Search for the cell housing the specified text and yield its [X, Y] center coordinate. 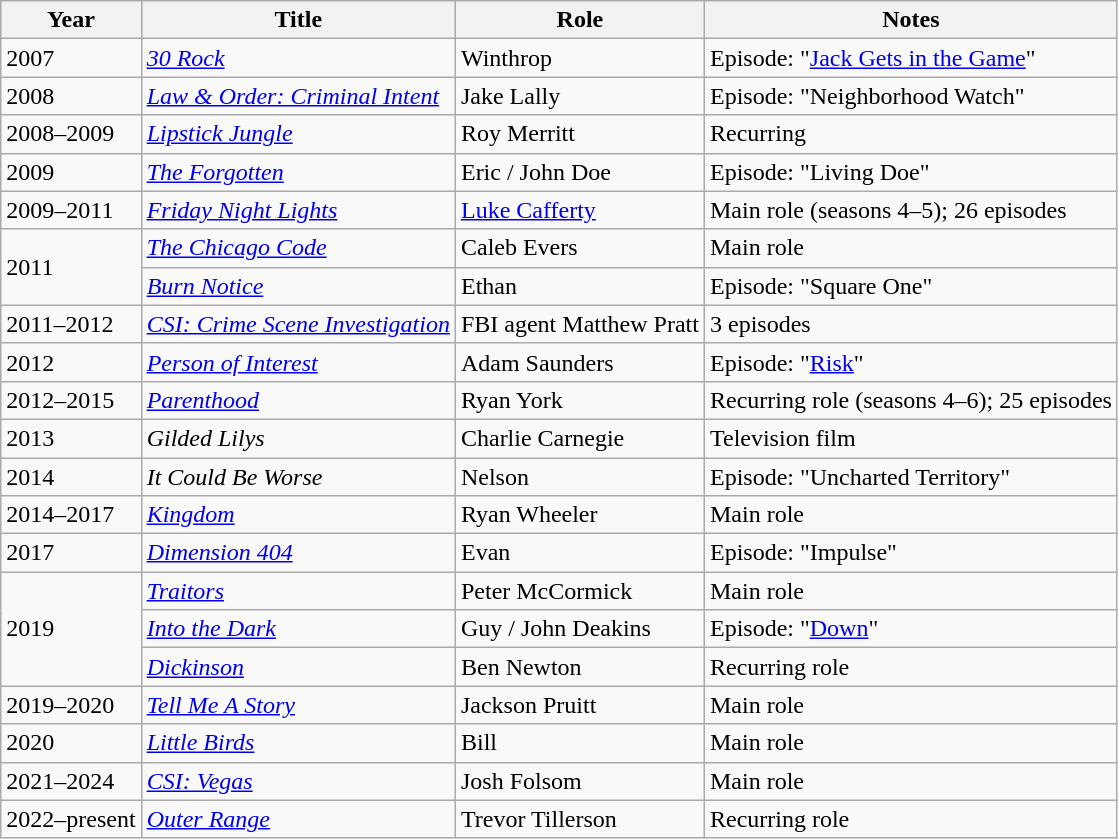
Trevor Tillerson [580, 819]
2013 [71, 438]
Luke Cafferty [580, 210]
Television film [910, 438]
2008–2009 [71, 134]
Role [580, 20]
Guy / John Deakins [580, 629]
2017 [71, 553]
The Chicago Code [298, 248]
It Could Be Worse [298, 477]
2019–2020 [71, 705]
Outer Range [298, 819]
Evan [580, 553]
Nelson [580, 477]
Dickinson [298, 667]
Episode: "Risk" [910, 362]
3 episodes [910, 324]
Dimension 404 [298, 553]
Ethan [580, 286]
Episode: "Uncharted Territory" [910, 477]
Recurring [910, 134]
Parenthood [298, 400]
Burn Notice [298, 286]
2008 [71, 96]
Lipstick Jungle [298, 134]
Jackson Pruitt [580, 705]
2012–2015 [71, 400]
2011 [71, 267]
Recurring role (seasons 4–6); 25 episodes [910, 400]
2011–2012 [71, 324]
Episode: "Square One" [910, 286]
Eric / John Doe [580, 172]
Law & Order: Criminal Intent [298, 96]
2021–2024 [71, 781]
Into the Dark [298, 629]
Ryan Wheeler [580, 515]
The Forgotten [298, 172]
2009 [71, 172]
Episode: "Jack Gets in the Game" [910, 58]
Kingdom [298, 515]
2014 [71, 477]
Episode: "Neighborhood Watch" [910, 96]
Ryan York [580, 400]
Episode: "Down" [910, 629]
Ben Newton [580, 667]
Little Birds [298, 743]
Episode: "Living Doe" [910, 172]
2022–present [71, 819]
30 Rock [298, 58]
Roy Merritt [580, 134]
Person of Interest [298, 362]
CSI: Crime Scene Investigation [298, 324]
FBI agent Matthew Pratt [580, 324]
Peter McCormick [580, 591]
Notes [910, 20]
Main role (seasons 4–5); 26 episodes [910, 210]
Tell Me A Story [298, 705]
Charlie Carnegie [580, 438]
Bill [580, 743]
Friday Night Lights [298, 210]
Episode: "Impulse" [910, 553]
2009–2011 [71, 210]
Year [71, 20]
Adam Saunders [580, 362]
Winthrop [580, 58]
2014–2017 [71, 515]
2019 [71, 629]
2012 [71, 362]
CSI: Vegas [298, 781]
Traitors [298, 591]
Josh Folsom [580, 781]
Caleb Evers [580, 248]
Title [298, 20]
Jake Lally [580, 96]
2020 [71, 743]
2007 [71, 58]
Gilded Lilys [298, 438]
